Output the [x, y] coordinate of the center of the cell containing the given text.  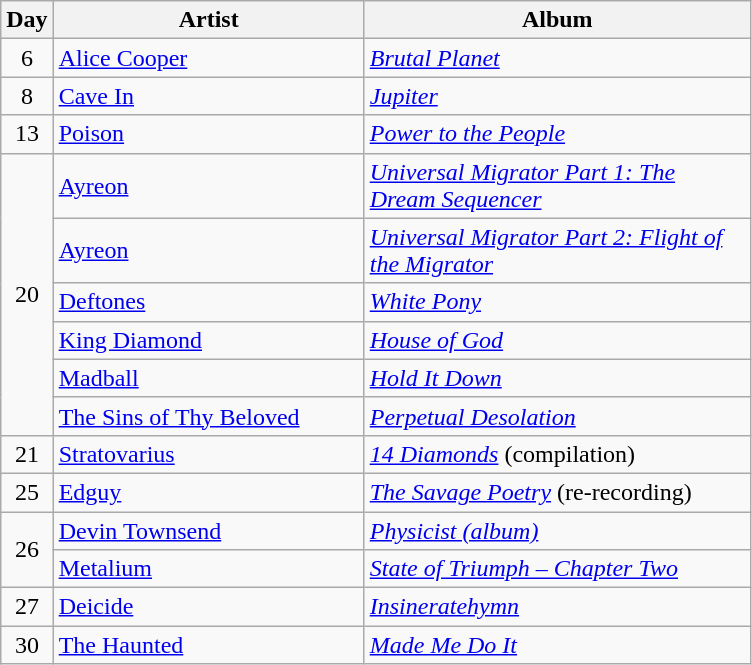
Madball [208, 378]
Day [27, 20]
Artist [208, 20]
Perpetual Desolation [557, 416]
House of God [557, 340]
27 [27, 607]
8 [27, 96]
King Diamond [208, 340]
Stratovarius [208, 454]
Brutal Planet [557, 58]
14 Diamonds (compilation) [557, 454]
The Haunted [208, 645]
25 [27, 492]
Made Me Do It [557, 645]
Power to the People [557, 134]
30 [27, 645]
Poison [208, 134]
Insineratehymn [557, 607]
Cave In [208, 96]
Metalium [208, 569]
Alice Cooper [208, 58]
13 [27, 134]
Deicide [208, 607]
Physicist (album) [557, 531]
State of Triumph – Chapter Two [557, 569]
White Pony [557, 302]
The Sins of Thy Beloved [208, 416]
Jupiter [557, 96]
21 [27, 454]
Devin Townsend [208, 531]
Universal Migrator Part 1: The Dream Sequencer [557, 186]
Hold It Down [557, 378]
Deftones [208, 302]
6 [27, 58]
Album [557, 20]
The Savage Poetry (re-recording) [557, 492]
Edguy [208, 492]
Universal Migrator Part 2: Flight of the Migrator [557, 250]
26 [27, 550]
20 [27, 294]
